Find where the given text appears and provide that cell's center as (X, Y) coordinate. 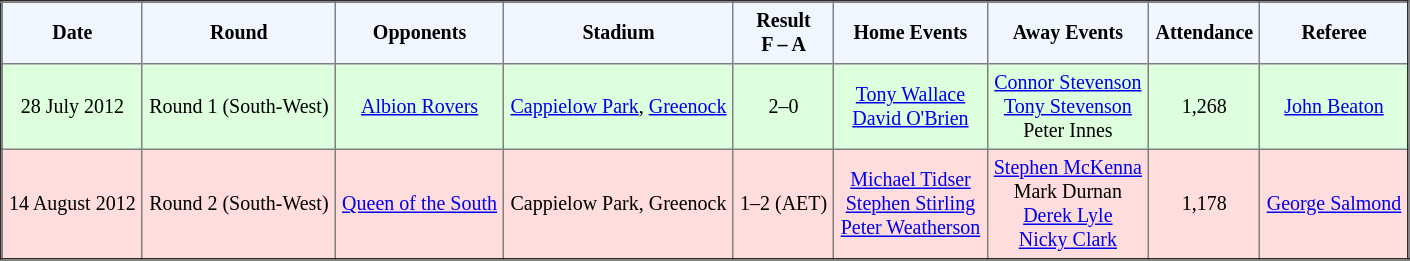
14 August 2012 (72, 204)
Result F – A (784, 33)
Home Events (910, 33)
Date (72, 33)
28 July 2012 (72, 107)
Stadium (619, 33)
Connor Stevenson Tony Stevenson Peter Innes (1068, 107)
Albion Rovers (419, 107)
Stephen McKenna Mark Durnan Derek Lyle Nicky Clark (1068, 204)
Opponents (419, 33)
Queen of the South (419, 204)
Tony Wallace David O'Brien (910, 107)
Attendance (1204, 33)
1–2 (AET) (784, 204)
Away Events (1068, 33)
1,268 (1204, 107)
Round 1 (South-West) (238, 107)
John Beaton (1334, 107)
Round 2 (South-West) (238, 204)
2–0 (784, 107)
Round (238, 33)
Michael Tidser Stephen Stirling Peter Weatherson (910, 204)
1,178 (1204, 204)
Referee (1334, 33)
George Salmond (1334, 204)
